For the text-containing cell, return its midpoint in [x, y] coordinate format. 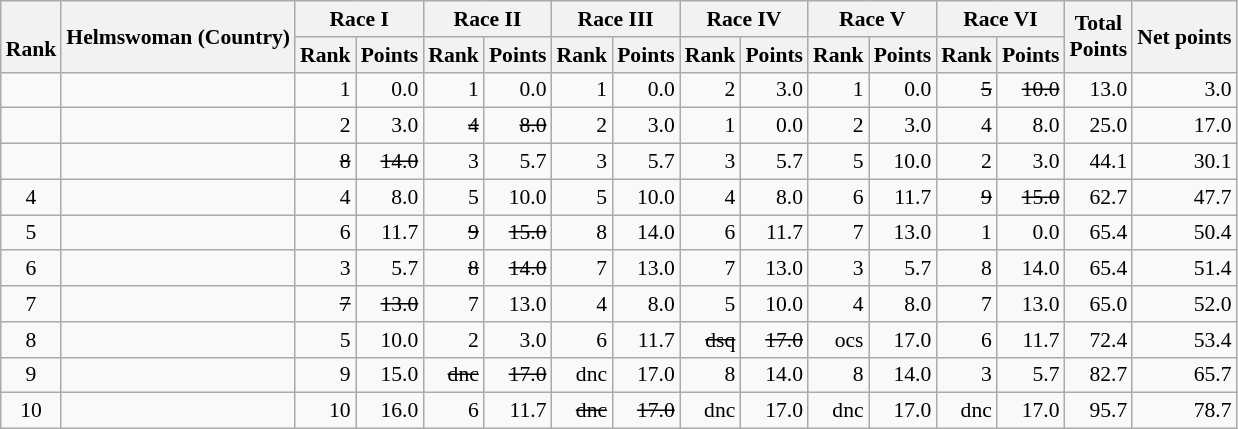
30.1 [1184, 162]
Race VI [1000, 19]
51.4 [1184, 269]
Race I [359, 19]
16.0 [390, 411]
dsq [710, 340]
Race III [616, 19]
78.7 [1184, 411]
25.0 [1099, 126]
Race V [872, 19]
52.0 [1184, 304]
Race II [487, 19]
Helmswoman (Country) [178, 36]
65.0 [1099, 304]
47.7 [1184, 197]
50.4 [1184, 233]
Total Points [1099, 36]
72.4 [1099, 340]
Race IV [744, 19]
ocs [838, 340]
65.7 [1184, 375]
44.1 [1099, 162]
53.4 [1184, 340]
Net points [1184, 36]
62.7 [1099, 197]
82.7 [1099, 375]
95.7 [1099, 411]
